Scan for the cell matching the given text and deliver its (X, Y) coordinate at center. 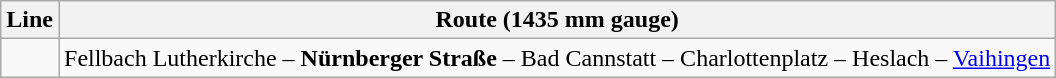
Route (1435 mm gauge) (556, 20)
Fellbach Lutherkirche – Nürnberger Straße – Bad Cannstatt – Charlottenplatz – Heslach – Vaihingen (556, 58)
Line (30, 20)
